Pinpoint the cell where the given text exists, returning its (X, Y) midpoint coordinate. 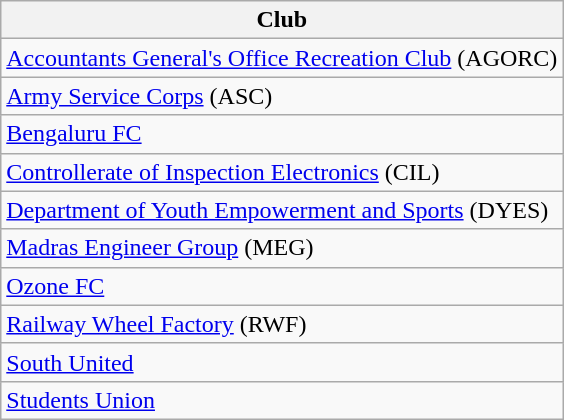
Department of Youth Empowerment and Sports (DYES) (282, 210)
Club (282, 20)
Madras Engineer Group (MEG) (282, 248)
Accountants General's Office Recreation Club (AGORC) (282, 58)
Railway Wheel Factory (RWF) (282, 324)
Army Service Corps (ASC) (282, 96)
Ozone FC (282, 286)
Controllerate of Inspection Electronics (CIL) (282, 172)
Bengaluru FC (282, 134)
South United (282, 362)
Students Union (282, 400)
